Return (X, Y) of the center of cell containing provided text 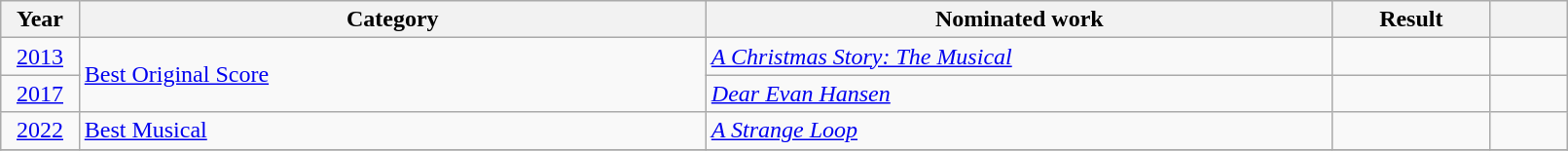
Best Original Score (392, 75)
Nominated work (1019, 19)
Result (1411, 19)
2022 (40, 131)
A Strange Loop (1019, 131)
2017 (40, 94)
Dear Evan Hansen (1019, 94)
Year (40, 19)
Category (392, 19)
2013 (40, 57)
Best Musical (392, 131)
A Christmas Story: The Musical (1019, 57)
